Capture the cell that displays the provided text and extract its (x, y) central coordinate. 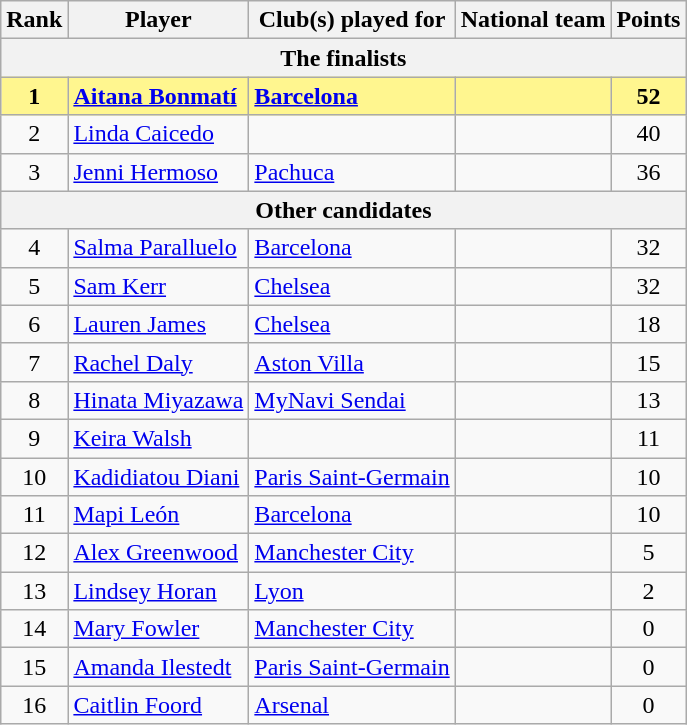
Rachel Daly (158, 362)
Caitlin Foord (158, 705)
18 (648, 324)
Arsenal (352, 705)
4 (34, 248)
Keira Walsh (158, 438)
7 (34, 362)
14 (34, 629)
12 (34, 553)
Sam Kerr (158, 286)
Mary Fowler (158, 629)
8 (34, 400)
3 (34, 172)
16 (34, 705)
Kadidiatou Diani (158, 477)
40 (648, 134)
Points (648, 20)
6 (34, 324)
Amanda Ilestedt (158, 667)
Hinata Miyazawa (158, 400)
Lauren James (158, 324)
9 (34, 438)
The finalists (344, 58)
MyNavi Sendai (352, 400)
Mapi León (158, 515)
National team (533, 20)
Aston Villa (352, 362)
Pachuca (352, 172)
Lindsey Horan (158, 591)
Salma Paralluelo (158, 248)
Club(s) played for (352, 20)
Linda Caicedo (158, 134)
36 (648, 172)
Jenni Hermoso (158, 172)
Alex Greenwood (158, 553)
Other candidates (344, 210)
Player (158, 20)
Aitana Bonmatí (158, 96)
52 (648, 96)
Lyon (352, 591)
1 (34, 96)
Rank (34, 20)
